Detect which cell encompasses the target text, then output its [X, Y] center coordinate. 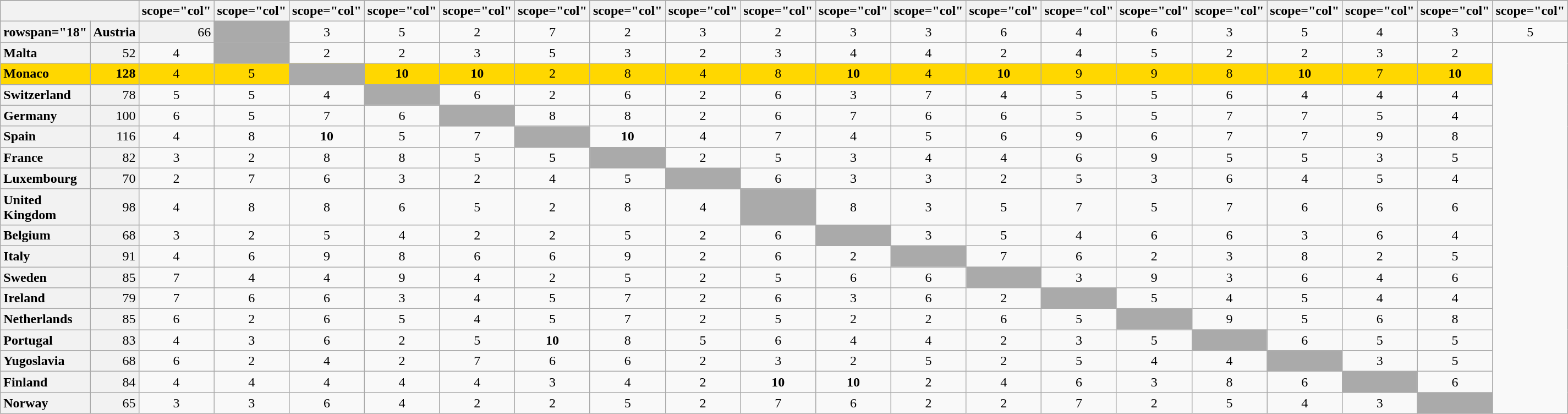
Malta [45, 53]
52 [114, 53]
Switzerland [45, 95]
82 [114, 157]
Ireland [45, 298]
128 [114, 74]
84 [114, 382]
rowspan="18" [45, 32]
Yugoslavia [45, 361]
Germany [45, 116]
Netherlands [45, 319]
Sweden [45, 277]
78 [114, 95]
70 [114, 178]
98 [114, 207]
Finland [45, 382]
91 [114, 256]
65 [114, 403]
Portugal [45, 340]
116 [114, 137]
Norway [45, 403]
100 [114, 116]
Spain [45, 137]
United Kingdom [45, 207]
France [45, 157]
Italy [45, 256]
79 [114, 298]
66 [176, 32]
Monaco [45, 74]
83 [114, 340]
Austria [114, 32]
Belgium [45, 235]
Luxembourg [45, 178]
